Pinpoint the cell where the given text exists, returning its (x, y) midpoint coordinate. 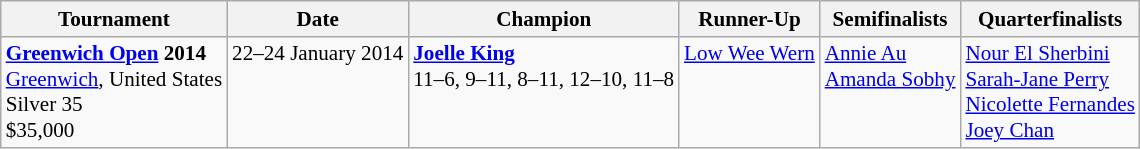
Annie Au Amanda Sobhy (890, 92)
Greenwich Open 2014 Greenwich, United StatesSilver 35$35,000 (114, 92)
Nour El Sherbini Sarah-Jane Perry Nicolette Fernandes Joey Chan (1050, 92)
Date (318, 18)
Low Wee Wern (750, 92)
22–24 January 2014 (318, 92)
Semifinalists (890, 18)
Champion (544, 18)
Runner-Up (750, 18)
Joelle King11–6, 9–11, 8–11, 12–10, 11–8 (544, 92)
Quarterfinalists (1050, 18)
Tournament (114, 18)
